Identify which cell holds the provided text, then report its (x, y) central coordinate. 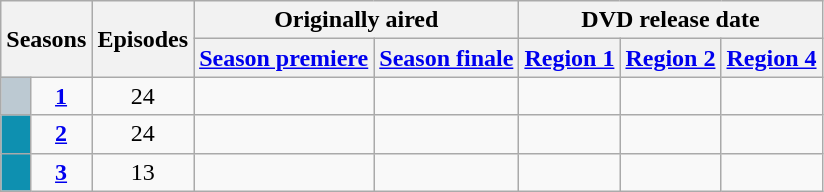
1 (61, 96)
2 (61, 134)
13 (143, 172)
DVD release date (670, 20)
Season premiere (284, 58)
Episodes (143, 39)
Region 2 (670, 58)
Originally aired (356, 20)
Region 4 (772, 58)
Season finale (446, 58)
Region 1 (570, 58)
3 (61, 172)
Seasons (46, 39)
